Scan for the cell matching the given text and deliver its (X, Y) coordinate at center. 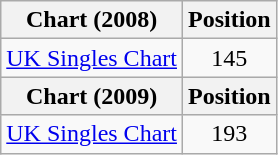
145 (229, 58)
193 (229, 134)
Chart (2008) (92, 20)
Chart (2009) (92, 96)
